Locate the cell with the specified text and output its (x, y) center coordinate. 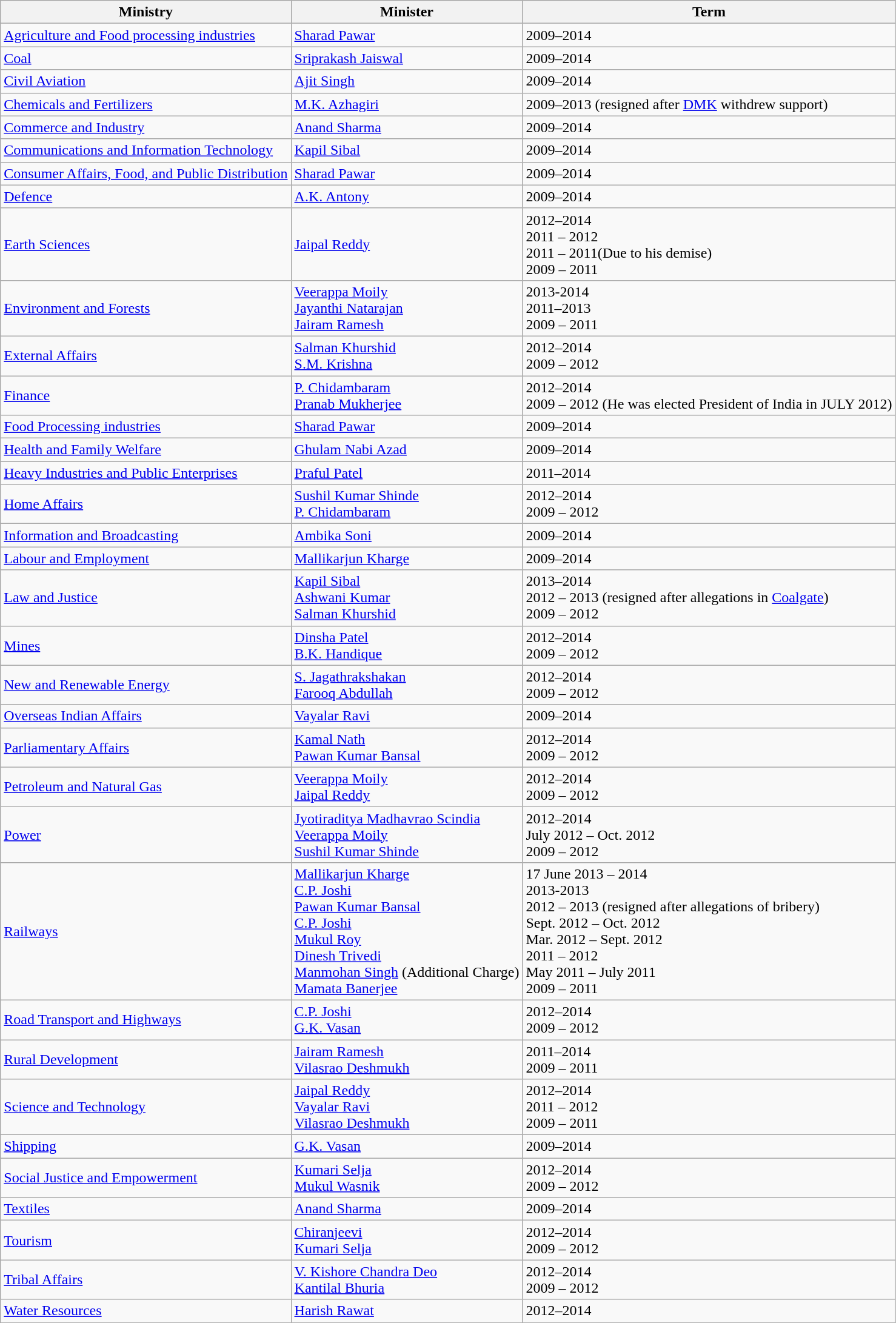
Consumer Affairs, Food, and Public Distribution (145, 173)
Labour and Employment (145, 558)
Kamal NathPawan Kumar Bansal (407, 747)
2013–20142012 – 2013 (resigned after allegations in Coalgate)2009 – 2012 (709, 598)
Sushil Kumar ShindeP. Chidambaram (407, 504)
Chemicals and Fertilizers (145, 104)
Jaipal ReddyVayalar RaviVilasrao Deshmukh (407, 1107)
Tourism (145, 1241)
Communications and Information Technology (145, 150)
Earth Sciences (145, 244)
Social Justice and Empowerment (145, 1177)
C.P. JoshiG.K. Vasan (407, 1020)
Commerce and Industry (145, 127)
Kapil SibalAshwani KumarSalman Khurshid (407, 598)
Veerappa MoilyJaipal Reddy (407, 787)
Jaipal Reddy (407, 244)
2012–20142011 – 20122011 – 2011(Due to his demise)2009 – 2011 (709, 244)
Rural Development (145, 1059)
S. JagathrakshakanFarooq Abdullah (407, 685)
Mines (145, 645)
Health and Family Welfare (145, 450)
Ministry (145, 12)
Food Processing industries (145, 427)
External Affairs (145, 355)
Home Affairs (145, 504)
Agriculture and Food processing industries (145, 35)
A.K. Antony (407, 196)
Heavy Industries and Public Enterprises (145, 473)
Railways (145, 931)
Sriprakash Jaiswal (407, 58)
Environment and Forests (145, 308)
Mallikarjun KhargeC.P. JoshiPawan Kumar BansalC.P. JoshiMukul RoyDinesh TrivediManmohan Singh (Additional Charge)Mamata Banerjee (407, 931)
2012–20142009 – 2012 (He was elected President of India in JULY 2012) (709, 395)
Science and Technology (145, 1107)
P. ChidambaramPranab Mukherjee (407, 395)
Kumari SeljaMukul Wasnik (407, 1177)
Dinsha PatelB.K. Handique (407, 645)
Veerappa MoilyJayanthi NatarajanJairam Ramesh (407, 308)
Jyotiraditya Madhavrao ScindiaVeerappa MoilySushil Kumar Shinde (407, 834)
2011–20142009 – 2011 (709, 1059)
Overseas Indian Affairs (145, 716)
Salman KhurshidS.M. Krishna (407, 355)
Coal (145, 58)
Road Transport and Highways (145, 1020)
Finance (145, 395)
Ambika Soni (407, 535)
Ajit Singh (407, 81)
Shipping (145, 1147)
2011–2014 (709, 473)
2012–2014July 2012 – Oct. 20122009 – 2012 (709, 834)
Ghulam Nabi Azad (407, 450)
Defence (145, 196)
Textiles (145, 1209)
Mallikarjun Kharge (407, 558)
V. Kishore Chandra DeoKantilal Bhuria (407, 1279)
Minister (407, 12)
New and Renewable Energy (145, 685)
Praful Patel (407, 473)
Parliamentary Affairs (145, 747)
2012–2014 (709, 1311)
Petroleum and Natural Gas (145, 787)
2013-20142011–20132009 – 2011 (709, 308)
G.K. Vasan (407, 1147)
Kapil Sibal (407, 150)
2009–2013 (resigned after DMK withdrew support) (709, 104)
M.K. Azhagiri (407, 104)
2012–20142011 – 20122009 – 2011 (709, 1107)
Harish Rawat (407, 1311)
Civil Aviation (145, 81)
Jairam RameshVilasrao Deshmukh (407, 1059)
Power (145, 834)
ChiranjeeviKumari Selja (407, 1241)
Water Resources (145, 1311)
Term (709, 12)
Tribal Affairs (145, 1279)
Law and Justice (145, 598)
Information and Broadcasting (145, 535)
Vayalar Ravi (407, 716)
